From the cell containing the given text, extract its center point as [X, Y] coordinate. 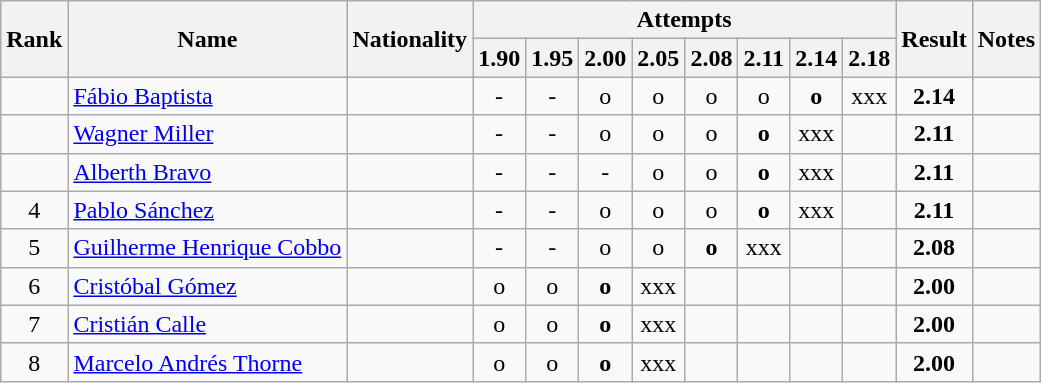
8 [34, 362]
5 [34, 248]
Wagner Miller [208, 134]
Rank [34, 39]
Result [934, 39]
Nationality [410, 39]
Name [208, 39]
Alberth Bravo [208, 172]
Fábio Baptista [208, 96]
6 [34, 286]
Cristóbal Gómez [208, 286]
1.95 [552, 58]
1.90 [500, 58]
Notes [1006, 39]
Attempts [684, 20]
Pablo Sánchez [208, 210]
Cristián Calle [208, 324]
7 [34, 324]
Marcelo Andrés Thorne [208, 362]
Guilherme Henrique Cobbo [208, 248]
2.18 [870, 58]
2.05 [658, 58]
4 [34, 210]
